Determine the (X, Y) coordinate at the center of the cell enclosing the given text.  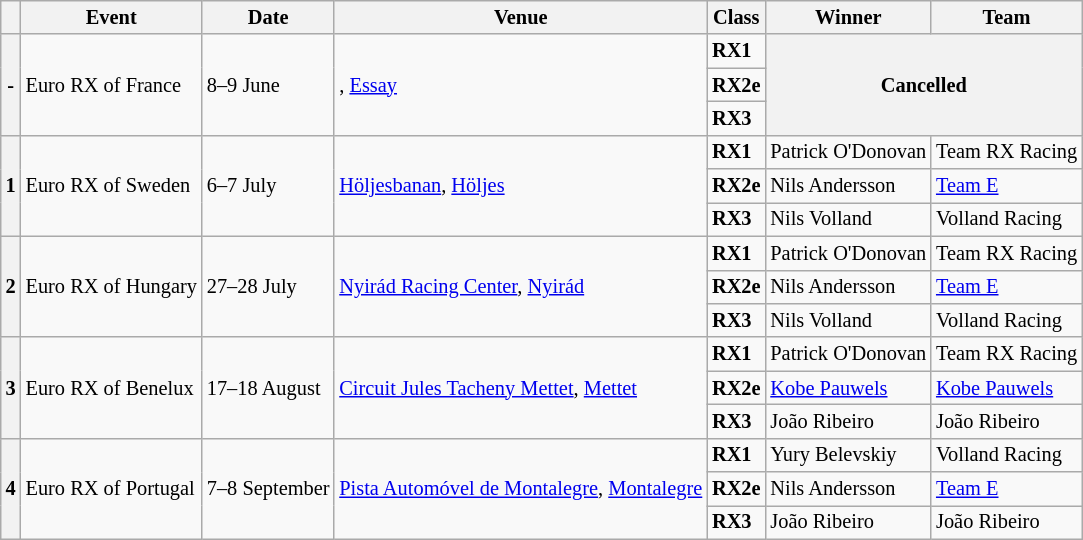
Class (736, 17)
Euro RX of Sweden (112, 186)
Euro RX of France (112, 84)
2 (11, 286)
Euro RX of Portugal (112, 488)
27–28 July (268, 286)
4 (11, 488)
Euro RX of Benelux (112, 388)
Team (1006, 17)
Pista Automóvel de Montalegre, Montalegre (520, 488)
1 (11, 186)
Date (268, 17)
Yury Belevskiy (848, 455)
Venue (520, 17)
- (11, 84)
6–7 July (268, 186)
Cancelled (924, 84)
, Essay (520, 84)
Euro RX of Hungary (112, 286)
Höljesbanan, Höljes (520, 186)
7–8 September (268, 488)
Winner (848, 17)
8–9 June (268, 84)
17–18 August (268, 388)
3 (11, 388)
Event (112, 17)
Nyirád Racing Center, Nyirád (520, 286)
Circuit Jules Tacheny Mettet, Mettet (520, 388)
